Find where the given text appears and provide that cell's center as (X, Y) coordinate. 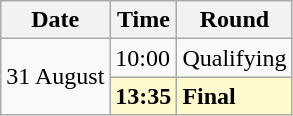
10:00 (144, 58)
31 August (56, 77)
Qualifying (234, 58)
Date (56, 20)
Final (234, 96)
Round (234, 20)
13:35 (144, 96)
Time (144, 20)
